Detect which cell encompasses the target text, then output its (x, y) center coordinate. 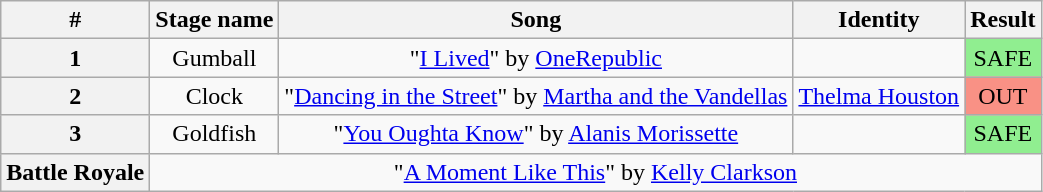
"A Moment Like This" by Kelly Clarkson (596, 172)
Gumball (214, 58)
# (76, 20)
Song (536, 20)
2 (76, 96)
Battle Royale (76, 172)
1 (76, 58)
Stage name (214, 20)
OUT (1003, 96)
"I Lived" by OneRepublic (536, 58)
Result (1003, 20)
"You Oughta Know" by Alanis Morissette (536, 134)
Clock (214, 96)
Goldfish (214, 134)
Identity (879, 20)
"Dancing in the Street" by Martha and the Vandellas (536, 96)
Thelma Houston (879, 96)
3 (76, 134)
